Scan for the cell matching the given text and deliver its [X, Y] coordinate at center. 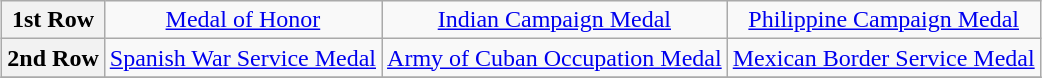
2nd Row [53, 58]
Philippine Campaign Medal [884, 20]
Indian Campaign Medal [555, 20]
1st Row [53, 20]
Mexican Border Service Medal [884, 58]
Medal of Honor [242, 20]
Spanish War Service Medal [242, 58]
Army of Cuban Occupation Medal [555, 58]
